Locate the cell with the specified text and output its [X, Y] center coordinate. 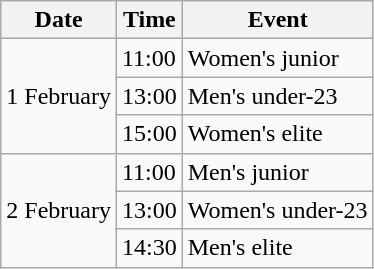
Event [278, 20]
2 February [59, 210]
Women's junior [278, 58]
14:30 [149, 248]
15:00 [149, 134]
1 February [59, 96]
Men's under-23 [278, 96]
Men's junior [278, 172]
Time [149, 20]
Women's elite [278, 134]
Date [59, 20]
Women's under-23 [278, 210]
Men's elite [278, 248]
